Locate the cell with the specified text and output its (X, Y) center coordinate. 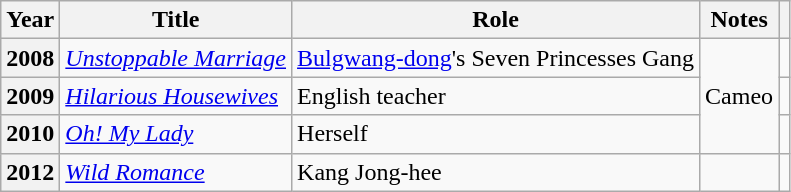
2010 (30, 134)
Role (496, 20)
2009 (30, 96)
Kang Jong-hee (496, 172)
Title (176, 20)
2012 (30, 172)
Herself (496, 134)
English teacher (496, 96)
Oh! My Lady (176, 134)
Cameo (740, 96)
2008 (30, 58)
Bulgwang-dong's Seven Princesses Gang (496, 58)
Hilarious Housewives (176, 96)
Notes (740, 20)
Unstoppable Marriage (176, 58)
Year (30, 20)
Wild Romance (176, 172)
